Return the [X, Y] coordinate for the center point of the cell that contains the specified text.  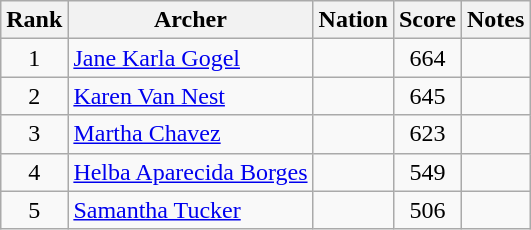
Rank [34, 20]
Helba Aparecida Borges [190, 172]
5 [34, 210]
Archer [190, 20]
1 [34, 58]
Nation [353, 20]
Notes [495, 20]
Jane Karla Gogel [190, 58]
Samantha Tucker [190, 210]
Score [427, 20]
3 [34, 134]
Karen Van Nest [190, 96]
2 [34, 96]
623 [427, 134]
506 [427, 210]
Martha Chavez [190, 134]
549 [427, 172]
664 [427, 58]
4 [34, 172]
645 [427, 96]
